Determine the (x, y) coordinate at the center of the cell enclosing the given text.  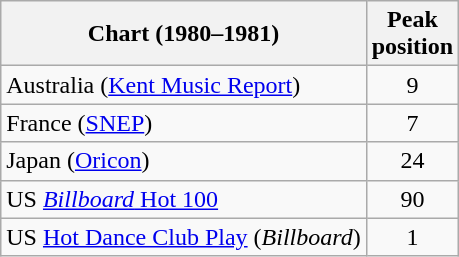
Peak position (412, 34)
US Hot Dance Club Play (Billboard) (184, 237)
24 (412, 161)
US Billboard Hot 100 (184, 199)
Japan (Oricon) (184, 161)
Australia (Kent Music Report) (184, 85)
9 (412, 85)
France (SNEP) (184, 123)
90 (412, 199)
1 (412, 237)
Chart (1980–1981) (184, 34)
7 (412, 123)
